Return the [X, Y] coordinate for the center point of the cell that contains the specified text.  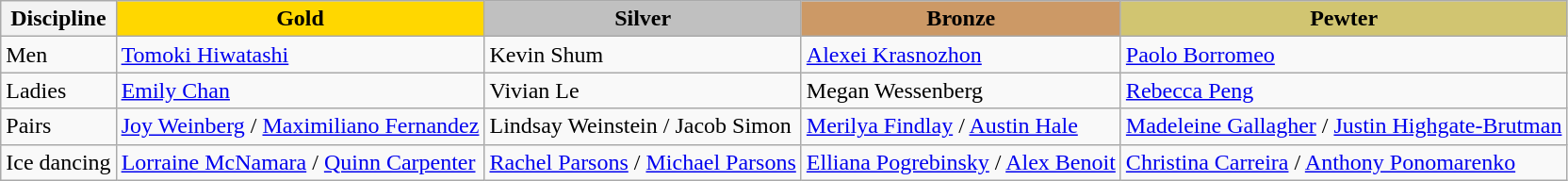
Alexei Krasnozhon [961, 55]
Christina Carreira / Anthony Ponomarenko [1344, 162]
Bronze [961, 19]
Rachel Parsons / Michael Parsons [643, 162]
Men [58, 55]
Silver [643, 19]
Tomoki Hiwatashi [300, 55]
Rebecca Peng [1344, 90]
Ladies [58, 90]
Joy Weinberg / Maximiliano Fernandez [300, 126]
Ice dancing [58, 162]
Madeleine Gallagher / Justin Highgate-Brutman [1344, 126]
Lindsay Weinstein / Jacob Simon [643, 126]
Kevin Shum [643, 55]
Lorraine McNamara / Quinn Carpenter [300, 162]
Gold [300, 19]
Megan Wessenberg [961, 90]
Pairs [58, 126]
Emily Chan [300, 90]
Paolo Borromeo [1344, 55]
Merilya Findlay / Austin Hale [961, 126]
Discipline [58, 19]
Elliana Pogrebinsky / Alex Benoit [961, 162]
Vivian Le [643, 90]
Pewter [1344, 19]
